Return (X, Y) of the center of cell containing provided text 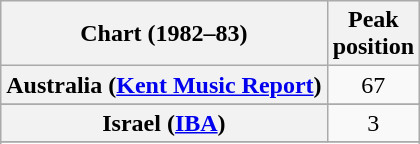
Chart (1982–83) (164, 34)
67 (373, 85)
Australia (Kent Music Report) (164, 85)
Peakposition (373, 34)
3 (373, 123)
Israel (IBA) (164, 123)
